Capture the cell that displays the provided text and extract its [X, Y] central coordinate. 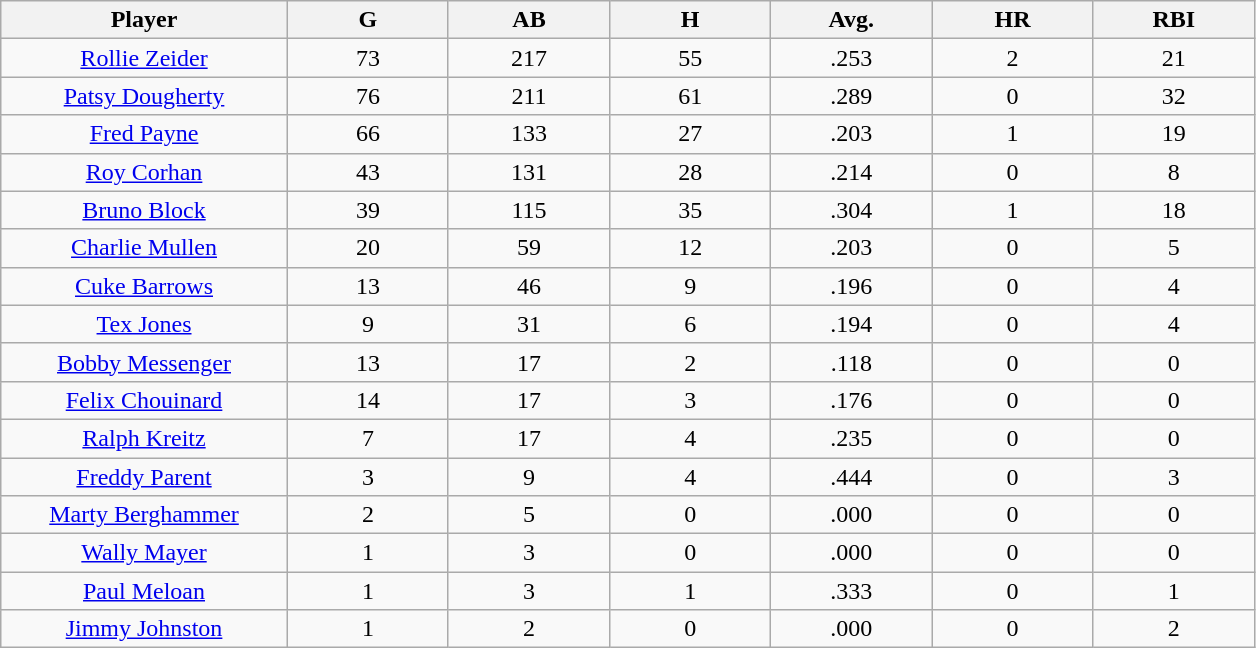
.176 [852, 400]
46 [528, 286]
217 [528, 58]
AB [528, 20]
59 [528, 248]
Bobby Messenger [144, 362]
39 [368, 210]
35 [690, 210]
HR [1012, 20]
32 [1174, 96]
Avg. [852, 20]
Charlie Mullen [144, 248]
115 [528, 210]
Felix Chouinard [144, 400]
6 [690, 324]
12 [690, 248]
.196 [852, 286]
Player [144, 20]
76 [368, 96]
21 [1174, 58]
.289 [852, 96]
Bruno Block [144, 210]
43 [368, 172]
73 [368, 58]
G [368, 20]
28 [690, 172]
.333 [852, 591]
.118 [852, 362]
.304 [852, 210]
61 [690, 96]
8 [1174, 172]
.194 [852, 324]
55 [690, 58]
Fred Payne [144, 134]
19 [1174, 134]
.253 [852, 58]
211 [528, 96]
66 [368, 134]
27 [690, 134]
Wally Mayer [144, 553]
Jimmy Johnston [144, 629]
Rollie Zeider [144, 58]
7 [368, 438]
Roy Corhan [144, 172]
Paul Meloan [144, 591]
.235 [852, 438]
131 [528, 172]
18 [1174, 210]
.214 [852, 172]
14 [368, 400]
Patsy Dougherty [144, 96]
Cuke Barrows [144, 286]
Freddy Parent [144, 477]
Marty Berghammer [144, 515]
H [690, 20]
20 [368, 248]
Ralph Kreitz [144, 438]
RBI [1174, 20]
Tex Jones [144, 324]
.444 [852, 477]
31 [528, 324]
133 [528, 134]
